Capture the cell that displays the provided text and extract its [X, Y] central coordinate. 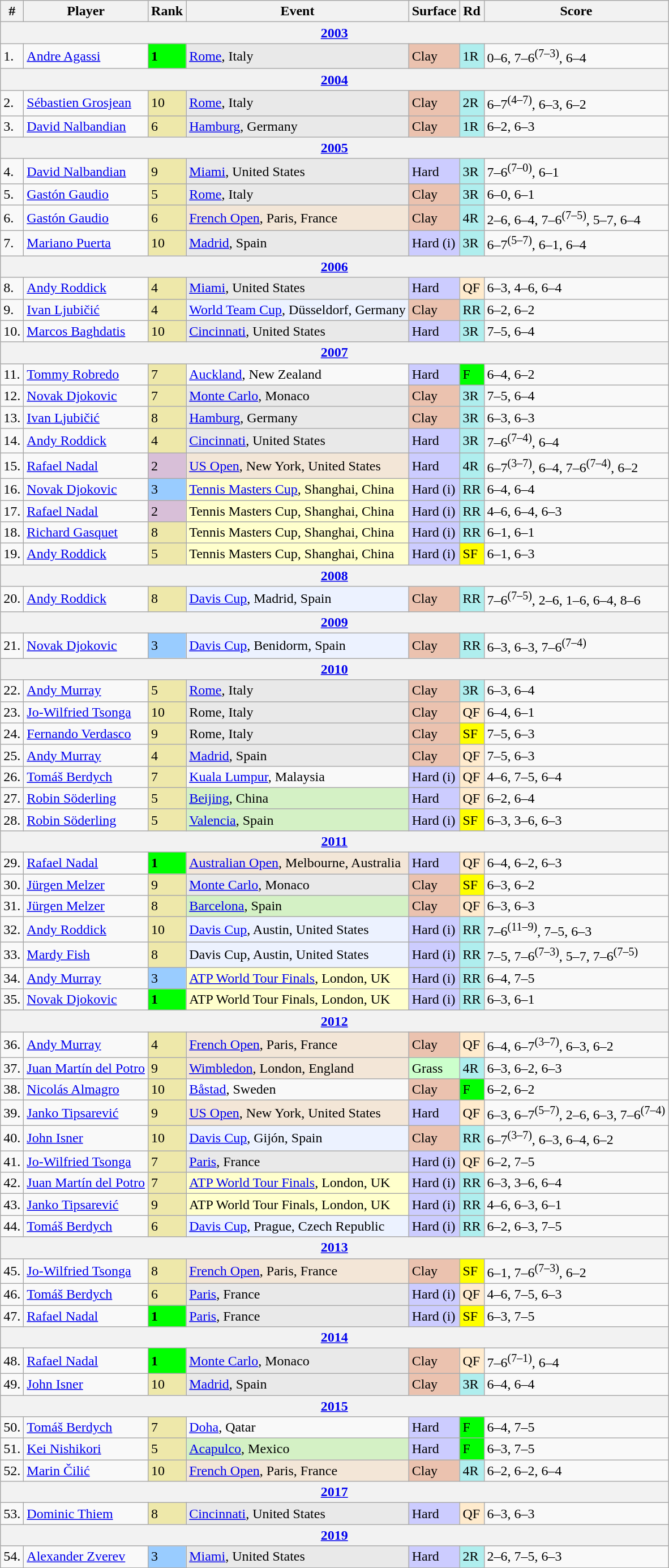
7. [12, 243]
6–3, 6–2 [576, 885]
37. [12, 1068]
15. [12, 466]
9. [12, 310]
6–1, 7–6(7–3), 6–2 [576, 1271]
6–7(3–7), 6–3, 6–4, 6–2 [576, 1138]
48. [12, 1361]
Marcos Baghdatis [86, 331]
20. [12, 599]
Båstad, Sweden [298, 1090]
26. [12, 777]
Nicolás Almagro [86, 1090]
Dominic Thiem [86, 1514]
Andre Agassi [86, 57]
6–2, 6–3 [576, 126]
6–2, 7–5 [576, 1162]
50. [12, 1428]
13. [12, 417]
49. [12, 1384]
6–3, 6–7(5–7), 2–6, 6–3, 7–6(7–4) [576, 1113]
5. [12, 195]
7–6(11–9), 7–5, 6–3 [576, 929]
6–7(5–7), 6–1, 6–4 [576, 243]
11. [12, 374]
Grass [434, 1068]
2013 [334, 1248]
28. [12, 820]
7–6(7–5), 2–6, 1–6, 6–4, 8–6 [576, 599]
6. [12, 219]
14. [12, 440]
18. [12, 533]
2005 [334, 148]
Alexander Zverev [86, 1557]
6–7(4–7), 6–3, 6–2 [576, 103]
6–3, 6–1 [576, 1000]
2008 [334, 576]
41. [12, 1162]
Fernando Verdasco [86, 734]
6–3, 3–6, 6–4 [576, 1183]
Valencia, Spain [298, 820]
31. [12, 906]
Marin Čilić [86, 1471]
2006 [334, 267]
21. [12, 645]
4–6, 7–5, 6–4 [576, 777]
16. [12, 490]
4–6, 6–4, 6–3 [576, 511]
2004 [334, 79]
0–6, 7–6(7–3), 6–4 [576, 57]
Davis Cup, Prague, Czech Republic [298, 1226]
2010 [334, 669]
6–4, 6–2 [576, 374]
22. [12, 691]
Rd [472, 11]
42. [12, 1183]
Surface [434, 11]
Barcelona, Spain [298, 906]
44. [12, 1226]
6–2, 6–3, 7–5 [576, 1226]
6–1, 6–1 [576, 533]
40. [12, 1138]
19. [12, 554]
39. [12, 1113]
Doha, Qatar [298, 1428]
46. [12, 1295]
6–1, 6–3 [576, 554]
Mariano Puerta [86, 243]
54. [12, 1557]
Mardy Fish [86, 954]
8. [12, 288]
2003 [334, 33]
43. [12, 1205]
3. [12, 126]
30. [12, 885]
4. [12, 171]
7–6(7–4), 6–4 [576, 440]
4–6, 7–5, 6–3 [576, 1295]
6–2, 6–2, 6–4 [576, 1471]
6–3, 6–2, 6–3 [576, 1068]
Tommy Robredo [86, 374]
23. [12, 712]
29. [12, 863]
6–3, 4–6, 6–4 [576, 288]
7–6(7–0), 6–1 [576, 171]
2019 [334, 1535]
27. [12, 798]
Richard Gasquet [86, 533]
Event [298, 11]
2–6, 6–4, 7–6(7–5), 5–7, 6–4 [576, 219]
Wimbledon, London, England [298, 1068]
Acapulco, Mexico [298, 1449]
Davis Cup, Benidorm, Spain [298, 645]
Kei Nishikori [86, 1449]
2007 [334, 353]
Kuala Lumpur, Malaysia [298, 777]
6–4, 6–2, 6–3 [576, 863]
47. [12, 1316]
6–2, 6–4 [576, 798]
38. [12, 1090]
Sébastien Grosjean [86, 103]
6–3, 3–6, 6–3 [576, 820]
2014 [334, 1338]
Rank [168, 11]
6–3, 6–3, 7–6(7–4) [576, 645]
2. [12, 103]
Davis Cup, Madrid, Spain [298, 599]
32. [12, 929]
Score [576, 11]
53. [12, 1514]
2015 [334, 1406]
# [12, 11]
Beijing, China [298, 798]
2–6, 7–5, 6–3 [576, 1557]
25. [12, 755]
6–7(3–7), 6–4, 7–6(7–4), 6–2 [576, 466]
2012 [334, 1021]
6–4, 6–1 [576, 712]
7–5, 7–6(7–3), 5–7, 7–6(7–5) [576, 954]
36. [12, 1045]
World Team Cup, Düsseldorf, Germany [298, 310]
2009 [334, 622]
Auckland, New Zealand [298, 374]
17. [12, 511]
1. [12, 57]
34. [12, 978]
45. [12, 1271]
Player [86, 11]
Davis Cup, Gijón, Spain [298, 1138]
6–4, 6–7(3–7), 6–3, 6–2 [576, 1045]
51. [12, 1449]
Australian Open, Melbourne, Australia [298, 863]
2011 [334, 841]
12. [12, 396]
10. [12, 331]
2017 [334, 1492]
24. [12, 734]
7–6(7–1), 6–4 [576, 1361]
4–6, 6–3, 6–1 [576, 1205]
52. [12, 1471]
33. [12, 954]
35. [12, 1000]
6–0, 6–1 [576, 195]
6–3, 6–4 [576, 691]
